Identify which cell holds the provided text, then report its [X, Y] central coordinate. 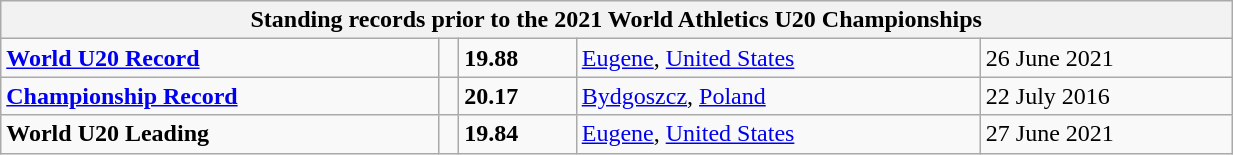
Standing records prior to the 2021 World Athletics U20 Championships [616, 20]
27 June 2021 [1106, 134]
Championship Record [220, 96]
19.88 [518, 58]
World U20 Leading [220, 134]
Bydgoszcz, Poland [778, 96]
World U20 Record [220, 58]
19.84 [518, 134]
26 June 2021 [1106, 58]
20.17 [518, 96]
22 July 2016 [1106, 96]
